For the text-containing cell, return its midpoint in (X, Y) coordinate format. 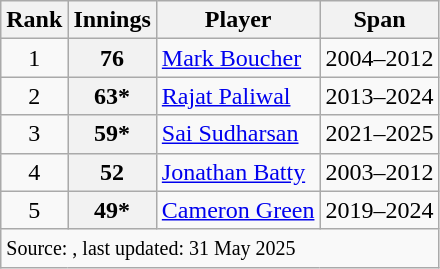
2021–2025 (380, 134)
Mark Boucher (238, 58)
Rank (34, 20)
59* (112, 134)
Jonathan Batty (238, 172)
3 (34, 134)
49* (112, 210)
2004–2012 (380, 58)
2 (34, 96)
5 (34, 210)
Sai Sudharsan (238, 134)
Source: , last updated: 31 May 2025 (220, 248)
2003–2012 (380, 172)
Span (380, 20)
1 (34, 58)
Cameron Green (238, 210)
52 (112, 172)
2019–2024 (380, 210)
63* (112, 96)
Innings (112, 20)
4 (34, 172)
Player (238, 20)
Rajat Paliwal (238, 96)
76 (112, 58)
2013–2024 (380, 96)
